From the cell containing the given text, extract its center point as [x, y] coordinate. 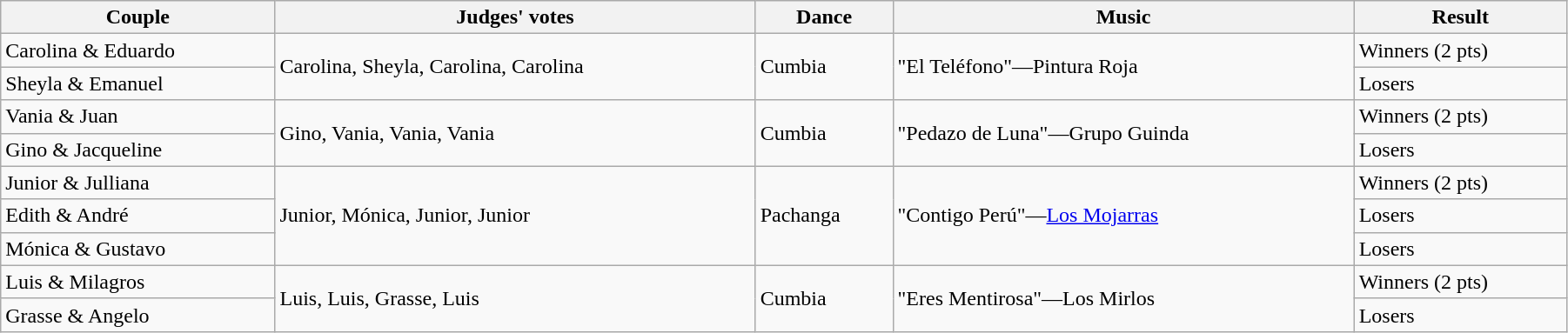
Junior & Julliana [137, 183]
"Eres Mentirosa"—Los Mirlos [1123, 298]
"Pedazo de Luna"—Grupo Guinda [1123, 133]
Luis & Milagros [137, 282]
Result [1460, 17]
"El Teléfono"—Pintura Roja [1123, 67]
Grasse & Angelo [137, 315]
Sheyla & Emanuel [137, 83]
Dance [824, 17]
Music [1123, 17]
Carolina, Sheyla, Carolina, Carolina [515, 67]
Judges' votes [515, 17]
Vania & Juan [137, 117]
"Contigo Perú"—Los Mojarras [1123, 216]
Gino & Jacqueline [137, 150]
Edith & André [137, 216]
Luis, Luis, Grasse, Luis [515, 298]
Junior, Mónica, Junior, Junior [515, 216]
Mónica & Gustavo [137, 249]
Carolina & Eduardo [137, 50]
Gino, Vania, Vania, Vania [515, 133]
Pachanga [824, 216]
Couple [137, 17]
